Scan for the cell matching the given text and deliver its (x, y) coordinate at center. 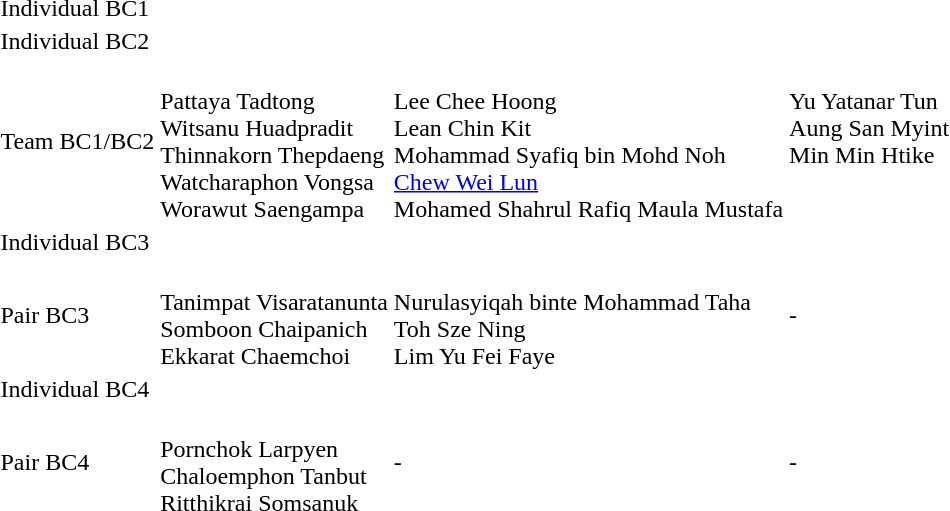
Pattaya TadtongWitsanu HuadpraditThinnakorn ThepdaengWatcharaphon VongsaWorawut Saengampa (274, 142)
Lee Chee HoongLean Chin KitMohammad Syafiq bin Mohd NohChew Wei LunMohamed Shahrul Rafiq Maula Mustafa (588, 142)
Nurulasyiqah binte Mohammad TahaToh Sze NingLim Yu Fei Faye (588, 316)
Tanimpat VisaratanuntaSomboon ChaipanichEkkarat Chaemchoi (274, 316)
